Determine the [X, Y] coordinate at the center of the cell enclosing the given text.  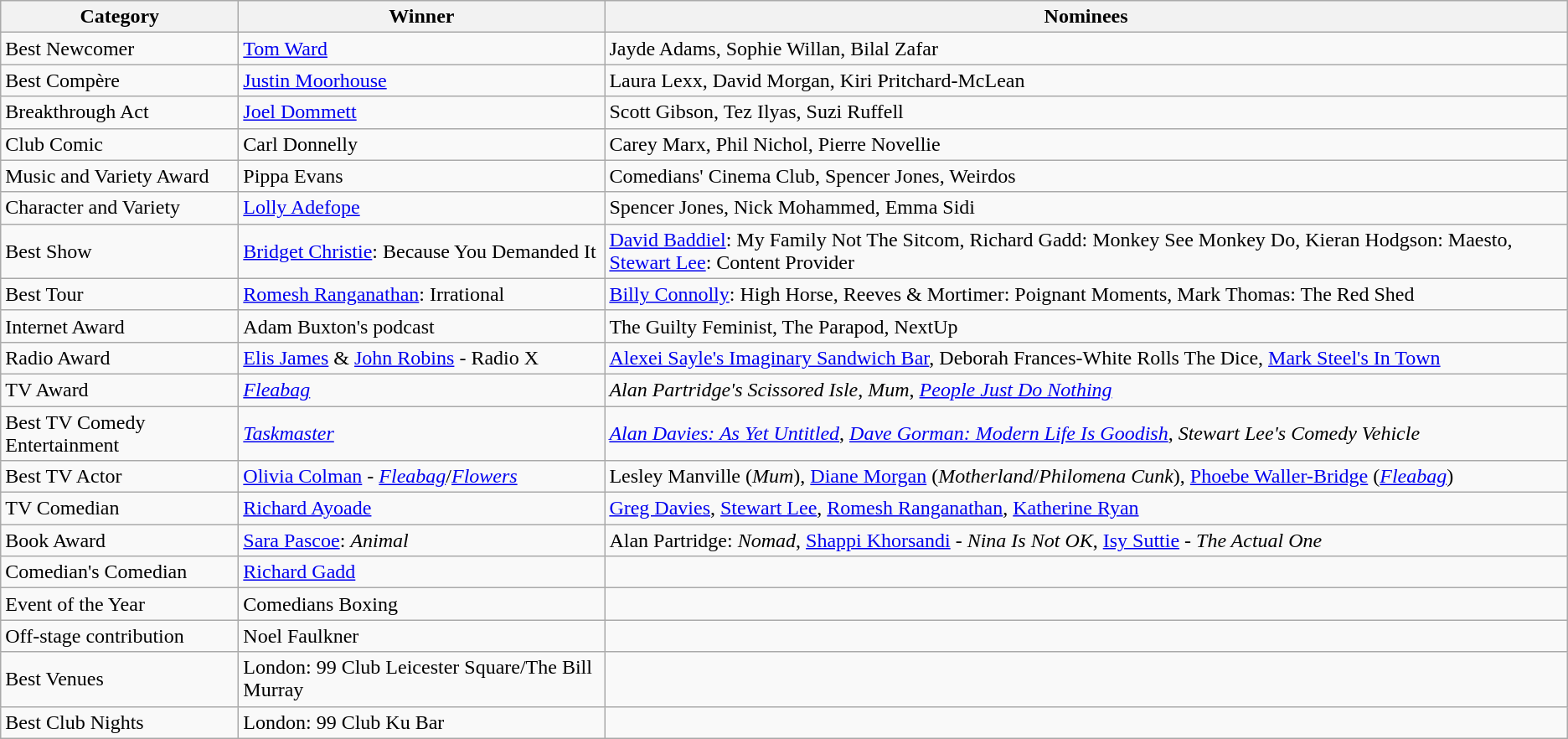
Spencer Jones, Nick Mohammed, Emma Sidi [1086, 208]
Richard Ayoade [422, 509]
Jayde Adams, Sophie Willan, Bilal Zafar [1086, 49]
Tom Ward [422, 49]
Best TV Actor [120, 477]
Event of the Year [120, 604]
Lolly Adefope [422, 208]
Radio Award [120, 358]
Elis James & John Robins - Radio X [422, 358]
Character and Variety [120, 208]
Book Award [120, 540]
Greg Davies, Stewart Lee, Romesh Ranganathan, Katherine Ryan [1086, 509]
Scott Gibson, Tez Ilyas, Suzi Ruffell [1086, 112]
Laura Lexx, David Morgan, Kiri Pritchard-McLean [1086, 80]
Off-stage contribution [120, 636]
Alan Davies: As Yet Untitled, Dave Gorman: Modern Life Is Goodish, Stewart Lee's Comedy Vehicle [1086, 432]
Winner [422, 17]
Best Show [120, 251]
Lesley Manville (Mum), Diane Morgan (Motherland/Philomena Cunk), Phoebe Waller-Bridge (Fleabag) [1086, 477]
Noel Faulkner [422, 636]
Category [120, 17]
Justin Moorhouse [422, 80]
Romesh Ranganathan: Irrational [422, 294]
TV Comedian [120, 509]
Fleabag [422, 390]
Carl Donnelly [422, 144]
Internet Award [120, 326]
Billy Connolly: High Horse, Reeves & Mortimer: Poignant Moments, Mark Thomas: The Red Shed [1086, 294]
David Baddiel: My Family Not The Sitcom, Richard Gadd: Monkey See Monkey Do, Kieran Hodgson: Maesto, Stewart Lee: Content Provider [1086, 251]
TV Award [120, 390]
Sara Pascoe: Animal [422, 540]
Carey Marx, Phil Nichol, Pierre Novellie [1086, 144]
Bridget Christie: Because You Demanded It [422, 251]
Best Tour [120, 294]
Joel Dommett [422, 112]
Music and Variety Award [120, 176]
Best Newcomer [120, 49]
Breakthrough Act [120, 112]
London: 99 Club Leicester Square/The Bill Murray [422, 679]
Alan Partridge's Scissored Isle, Mum, People Just Do Nothing [1086, 390]
Comedians Boxing [422, 604]
Pippa Evans [422, 176]
Nominees [1086, 17]
Best Compère [120, 80]
Olivia Colman - Fleabag/Flowers [422, 477]
Comedians' Cinema Club, Spencer Jones, Weirdos [1086, 176]
Alan Partridge: Nomad, Shappi Khorsandi - Nina Is Not OK, Isy Suttie - The Actual One [1086, 540]
Taskmaster [422, 432]
Best Club Nights [120, 722]
Club Comic [120, 144]
Best Venues [120, 679]
London: 99 Club Ku Bar [422, 722]
The Guilty Feminist, The Parapod, NextUp [1086, 326]
Adam Buxton's podcast [422, 326]
Alexei Sayle's Imaginary Sandwich Bar, Deborah Frances-White Rolls The Dice, Mark Steel's In Town [1086, 358]
Richard Gadd [422, 572]
Comedian's Comedian [120, 572]
Best TV Comedy Entertainment [120, 432]
